Scan for the cell matching the given text and deliver its [x, y] coordinate at center. 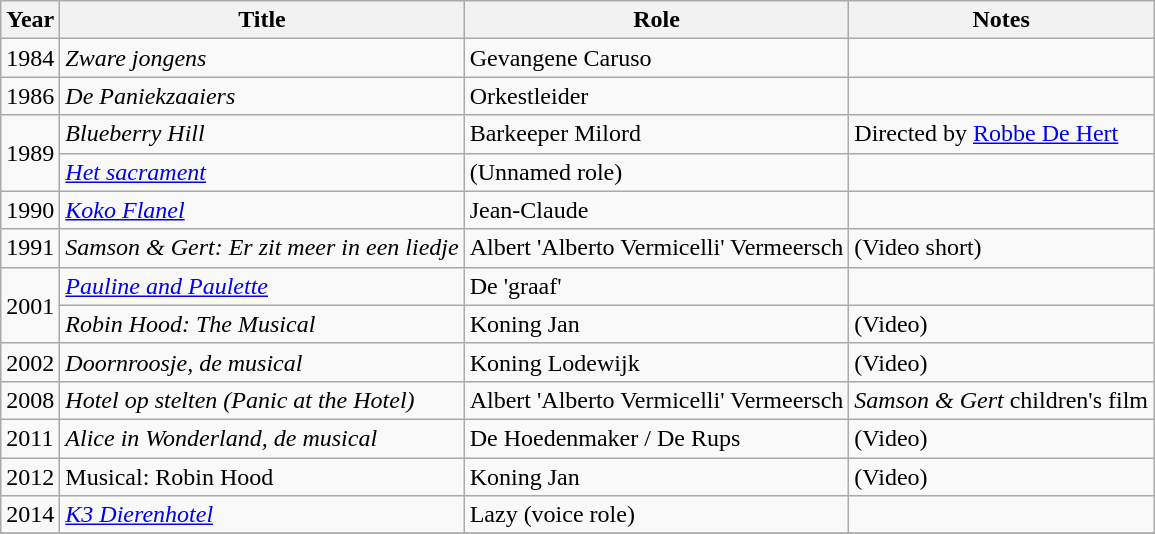
2008 [30, 400]
Hotel op stelten (Panic at the Hotel) [262, 400]
Notes [1002, 20]
Blueberry Hill [262, 134]
2001 [30, 305]
Doornroosje, de musical [262, 362]
Directed by Robbe De Hert [1002, 134]
Robin Hood: The Musical [262, 324]
Gevangene Caruso [656, 58]
2014 [30, 515]
Jean-Claude [656, 210]
Year [30, 20]
(Unnamed role) [656, 172]
(Video short) [1002, 248]
2002 [30, 362]
Title [262, 20]
Koning Lodewijk [656, 362]
2012 [30, 477]
Het sacrament [262, 172]
Samson & Gert children's film [1002, 400]
1990 [30, 210]
Pauline and Paulette [262, 286]
Koko Flanel [262, 210]
1989 [30, 153]
Zware jongens [262, 58]
1984 [30, 58]
K3 Dierenhotel [262, 515]
Orkestleider [656, 96]
Musical: Robin Hood [262, 477]
De Paniekzaaiers [262, 96]
2011 [30, 438]
Samson & Gert: Er zit meer in een liedje [262, 248]
1991 [30, 248]
1986 [30, 96]
Barkeeper Milord [656, 134]
De Hoedenmaker / De Rups [656, 438]
Lazy (voice role) [656, 515]
Alice in Wonderland, de musical [262, 438]
Role [656, 20]
De 'graaf' [656, 286]
